From the cell containing the given text, extract its center point as (X, Y) coordinate. 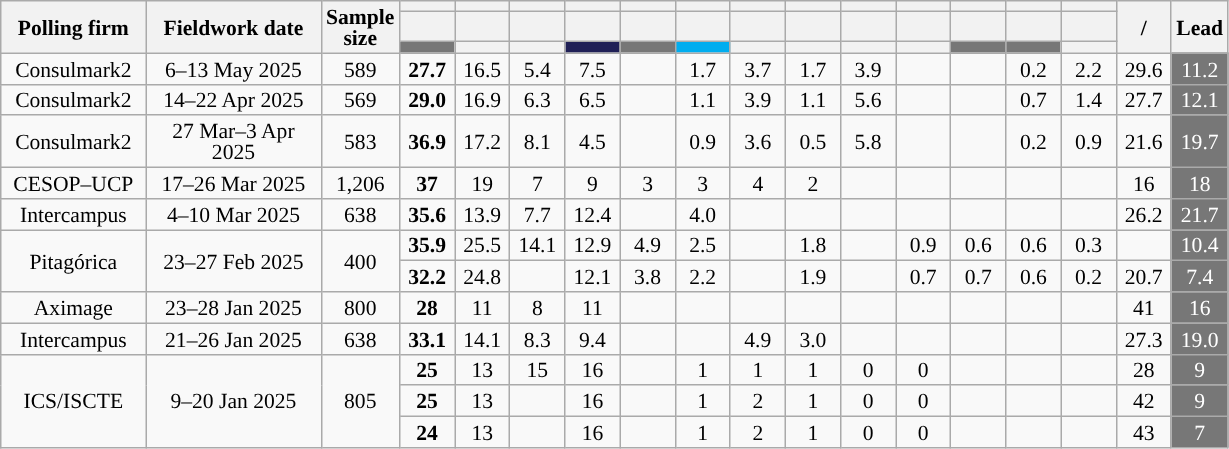
18 (1200, 184)
9.4 (592, 338)
36.9 (426, 142)
41 (1144, 308)
Pitagórica (74, 261)
23–27 Feb 2025 (234, 261)
11.2 (1200, 68)
7.4 (1200, 276)
27.3 (1144, 338)
3.0 (812, 338)
805 (360, 400)
1,206 (360, 184)
5.8 (868, 142)
4.0 (702, 214)
0.3 (1088, 246)
7.5 (592, 68)
7.7 (538, 214)
17.2 (482, 142)
0.5 (812, 142)
29.6 (1144, 68)
ICS/ISCTE (74, 400)
583 (360, 142)
29.0 (426, 100)
3.7 (758, 68)
21.6 (1144, 142)
12.9 (592, 246)
1.4 (1088, 100)
15 (538, 370)
21–26 Jan 2025 (234, 338)
3.8 (648, 276)
16.5 (482, 68)
5.6 (868, 100)
19.7 (1200, 142)
43 (1144, 432)
569 (360, 100)
Polling firm (74, 27)
20.7 (1144, 276)
42 (1144, 402)
23–28 Jan 2025 (234, 308)
3.6 (758, 142)
21.7 (1200, 214)
Fieldwork date (234, 27)
6.5 (592, 100)
400 (360, 261)
Lead (1200, 27)
4 (758, 184)
24 (426, 432)
6.3 (538, 100)
16.9 (482, 100)
25.5 (482, 246)
4.5 (592, 142)
Aximage (74, 308)
14–22 Apr 2025 (234, 100)
13.9 (482, 214)
26.2 (1144, 214)
19.0 (1200, 338)
33.1 (426, 338)
37 (426, 184)
35.6 (426, 214)
1.9 (812, 276)
24.8 (482, 276)
4–10 Mar 2025 (234, 214)
5.4 (538, 68)
Samplesize (360, 27)
9–20 Jan 2025 (234, 400)
8.3 (538, 338)
12.4 (592, 214)
27 Mar–3 Apr 2025 (234, 142)
35.9 (426, 246)
2.5 (702, 246)
/ (1144, 27)
32.2 (426, 276)
8 (538, 308)
CESOP–UCP (74, 184)
589 (360, 68)
800 (360, 308)
19 (482, 184)
1.8 (812, 246)
10.4 (1200, 246)
17–26 Mar 2025 (234, 184)
6–13 May 2025 (234, 68)
8.1 (538, 142)
